Search for the cell housing the specified text and yield its (x, y) center coordinate. 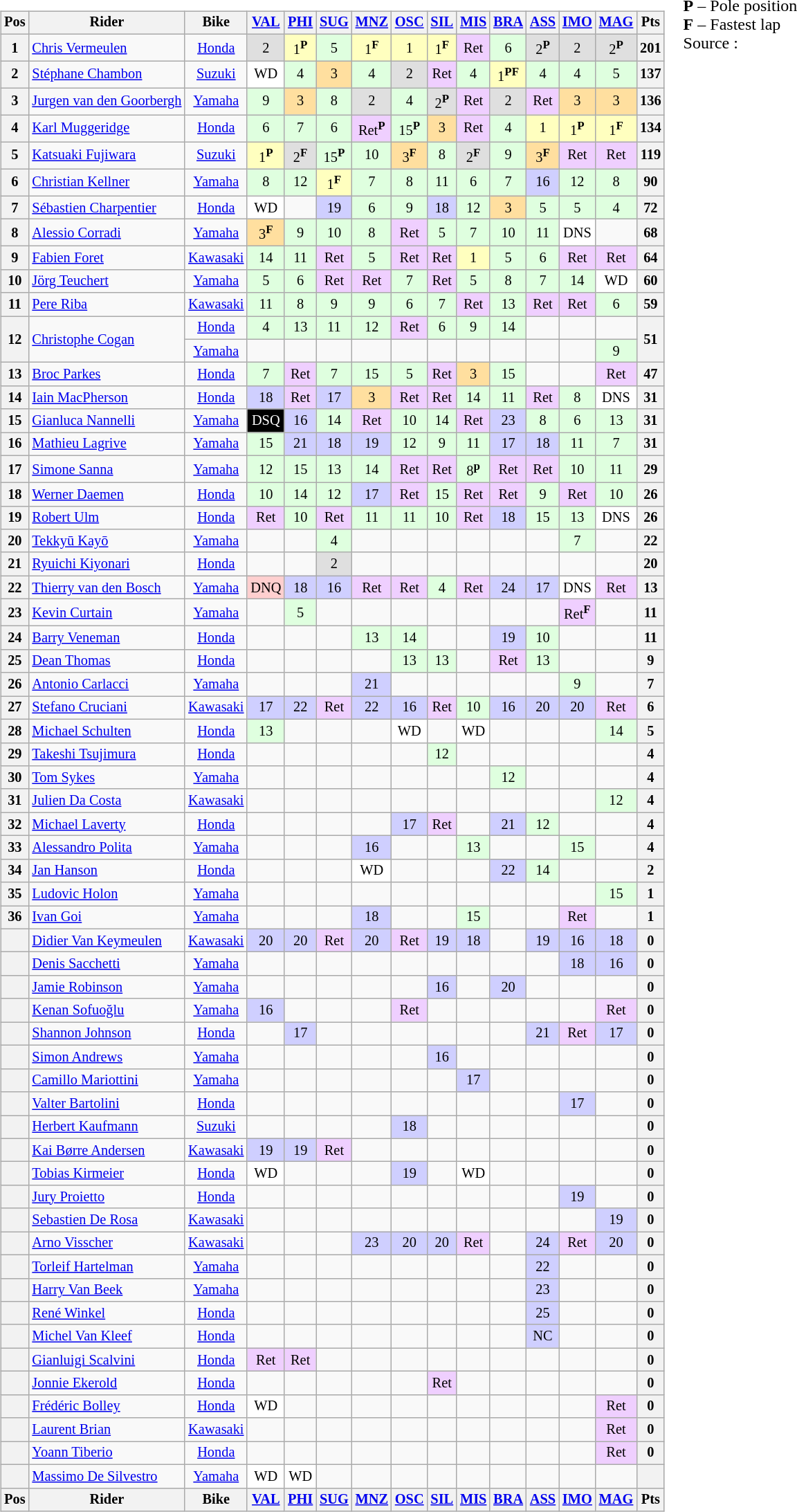
137 (650, 75)
Camillo Mariottini (107, 1080)
Jan Hanson (107, 871)
Tobias Kirmeier (107, 1174)
119 (650, 155)
Michael Laverty (107, 824)
8p (473, 469)
Stefano Cruciani (107, 708)
DNQ (266, 588)
30 (15, 778)
201 (650, 47)
27 (15, 708)
Thierry van den Bosch (107, 588)
Frédéric Bolley (107, 1406)
René Winkel (107, 1313)
Jamie Robinson (107, 987)
136 (650, 101)
Gianluigi Scalvini (107, 1360)
Tekkyū Kayō (107, 541)
Ivan Goi (107, 918)
Barry Veneman (107, 638)
Didier Van Keymeulen (107, 940)
Torleif Hartelman (107, 1266)
32 (15, 824)
Gianluca Nannelli (107, 421)
Christophe Cogan (107, 339)
Julien Da Costa (107, 801)
Michael Schulten (107, 731)
Chris Vermeulen (107, 47)
Tom Sykes (107, 778)
Alessio Corradi (107, 233)
60 (650, 281)
Werner Daemen (107, 494)
Kenan Sofuoğlu (107, 1010)
36 (15, 918)
Katsuaki Fujiwara (107, 155)
Sébastien Charpentier (107, 208)
Christian Kellner (107, 183)
Jonnie Ekerold (107, 1383)
33 (15, 848)
1PF (508, 75)
Herbert Kaufmann (107, 1127)
RetP (372, 129)
68 (650, 233)
90 (650, 183)
Denis Sacchetti (107, 964)
Iain MacPherson (107, 398)
DSQ (266, 421)
RetF (577, 613)
34 (15, 871)
Pere Riba (107, 304)
Takeshi Tsujimura (107, 754)
Jörg Teuchert (107, 281)
Karl Muggeridge (107, 129)
59 (650, 304)
Robert Ulm (107, 518)
Yoann Tiberio (107, 1453)
Kai Børre Andersen (107, 1150)
Broc Parkes (107, 374)
Antonio Carlacci (107, 684)
Sebastien De Rosa (107, 1220)
Laurent Brian (107, 1430)
Harry Van Beek (107, 1290)
Alessandro Polita (107, 848)
Mathieu Lagrive (107, 444)
Valter Bartolini (107, 1104)
Ryuichi Kiyonari (107, 564)
Simon Andrews (107, 1057)
Arno Visscher (107, 1244)
Michel Van Kleef (107, 1336)
Simone Sanna (107, 469)
Fabien Foret (107, 258)
64 (650, 258)
28 (15, 731)
Jury Proietto (107, 1196)
35 (15, 894)
NC (542, 1336)
Massimo De Silvestro (107, 1476)
134 (650, 129)
Shannon Johnson (107, 1034)
Jurgen van den Goorbergh (107, 101)
Ludovic Holon (107, 894)
Kevin Curtain (107, 613)
51 (650, 339)
Stéphane Chambon (107, 75)
72 (650, 208)
Dean Thomas (107, 661)
47 (650, 374)
